Pinpoint the cell where the given text exists, returning its [x, y] midpoint coordinate. 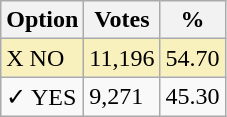
11,196 [122, 58]
54.70 [192, 58]
Option [42, 20]
45.30 [192, 97]
X NO [42, 58]
9,271 [122, 97]
Votes [122, 20]
✓ YES [42, 97]
% [192, 20]
